Extract the (X, Y) coordinate from the center of the cell holding the provided text.  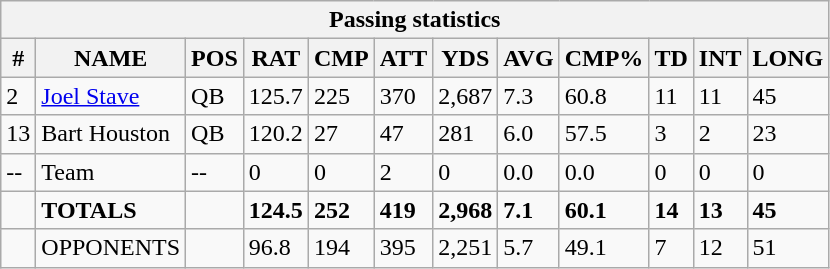
YDS (466, 58)
5.7 (528, 248)
7.1 (528, 210)
96.8 (276, 248)
LONG (788, 58)
Team (111, 172)
419 (404, 210)
51 (788, 248)
281 (466, 134)
120.2 (276, 134)
27 (341, 134)
2,968 (466, 210)
CMP (341, 58)
7.3 (528, 96)
POS (215, 58)
6.0 (528, 134)
2,687 (466, 96)
RAT (276, 58)
2,251 (466, 248)
NAME (111, 58)
12 (720, 248)
INT (720, 58)
ATT (404, 58)
57.5 (604, 134)
60.8 (604, 96)
125.7 (276, 96)
225 (341, 96)
TD (671, 58)
OPPONENTS (111, 248)
49.1 (604, 248)
AVG (528, 58)
Bart Houston (111, 134)
14 (671, 210)
124.5 (276, 210)
CMP% (604, 58)
Joel Stave (111, 96)
252 (341, 210)
TOTALS (111, 210)
3 (671, 134)
# (18, 58)
7 (671, 248)
Passing statistics (415, 20)
370 (404, 96)
23 (788, 134)
194 (341, 248)
47 (404, 134)
60.1 (604, 210)
395 (404, 248)
